For the text-containing cell, return its midpoint in (X, Y) coordinate format. 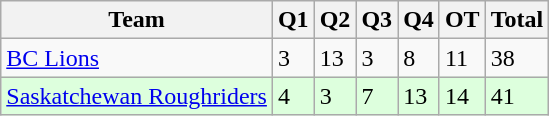
Saskatchewan Roughriders (137, 96)
Team (137, 20)
11 (462, 58)
41 (517, 96)
OT (462, 20)
38 (517, 58)
Q2 (335, 20)
7 (377, 96)
4 (293, 96)
14 (462, 96)
8 (419, 58)
BC Lions (137, 58)
Total (517, 20)
Q1 (293, 20)
Q3 (377, 20)
Q4 (419, 20)
